Pinpoint the cell where the given text exists, returning its (x, y) midpoint coordinate. 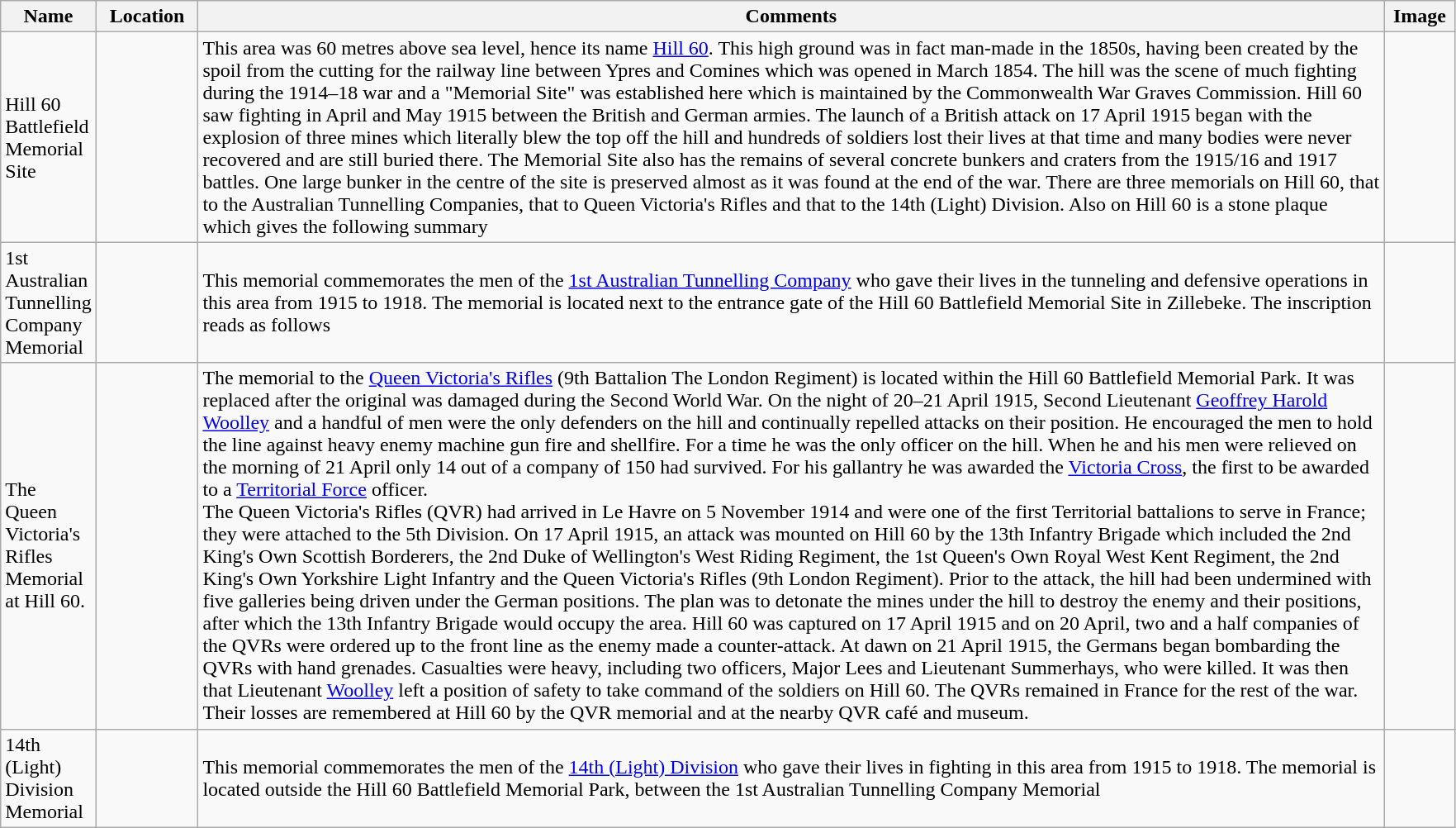
1st Australian Tunnelling Company Memorial (49, 302)
Location (147, 17)
Image (1420, 17)
Hill 60 Battlefield Memorial Site (49, 137)
The Queen Victoria's Rifles Memorial at Hill 60. (49, 545)
Comments (791, 17)
14th (Light) Division Memorial (49, 778)
Name (49, 17)
